Identify which cell holds the provided text, then report its (X, Y) central coordinate. 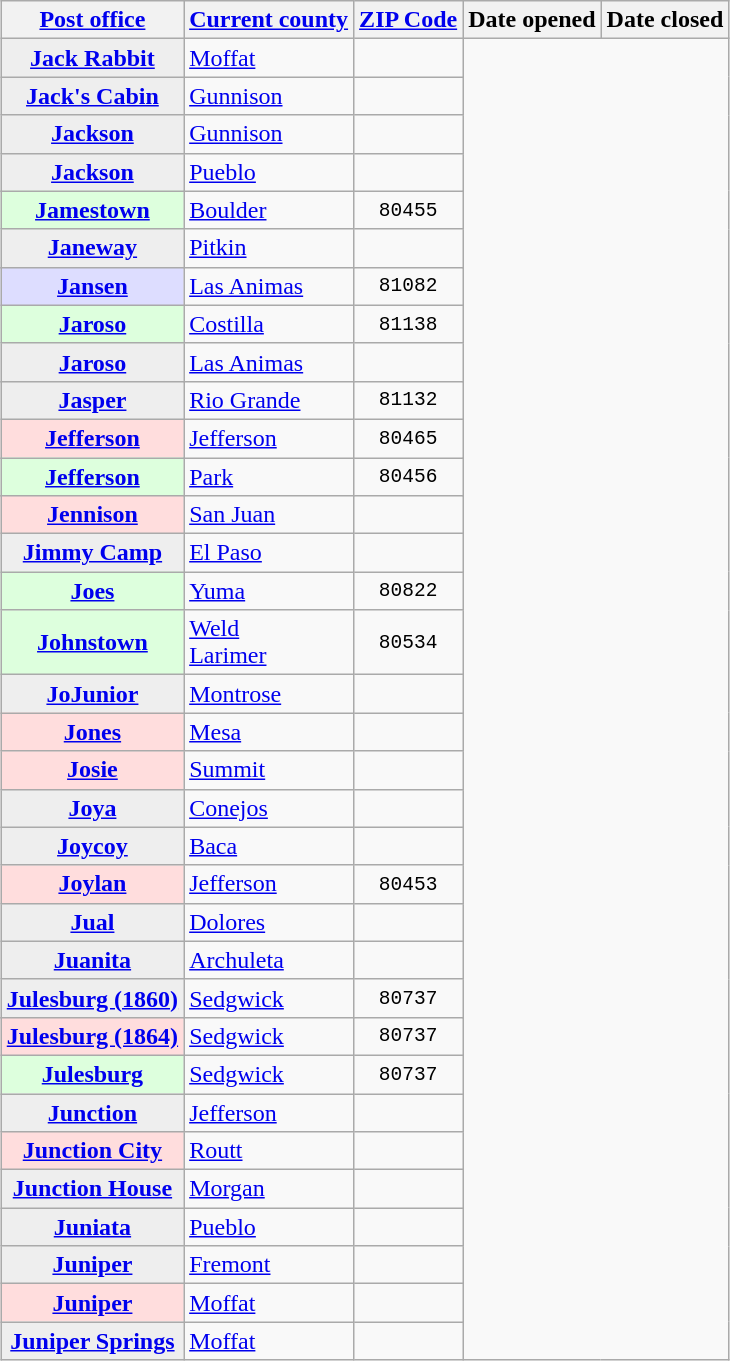
El Paso (269, 553)
Conejos (269, 808)
Jimmy Camp (92, 553)
Jack Rabbit (92, 58)
Pitkin (269, 248)
Costilla (269, 324)
Morgan (269, 1189)
Dolores (269, 922)
Mesa (269, 732)
81132 (408, 400)
Jansen (92, 286)
Joya (92, 808)
JoJunior (92, 694)
Janeway (92, 248)
Routt (269, 1151)
80822 (408, 591)
80456 (408, 477)
Rio Grande (269, 400)
WeldLarimer (269, 642)
Jamestown (92, 210)
81138 (408, 324)
Jual (92, 922)
Summit (269, 770)
80455 (408, 210)
Juniata (92, 1227)
Jasper (92, 400)
Montrose (269, 694)
Boulder (269, 210)
Jones (92, 732)
ZIP Code (408, 20)
Baca (269, 846)
Julesburg (1860) (92, 998)
Date closed (665, 20)
Julesburg (92, 1074)
Joes (92, 591)
Juniper Springs (92, 1341)
Jack's Cabin (92, 96)
Johnstown (92, 642)
Junction (92, 1113)
Park (269, 477)
Joylan (92, 884)
80534 (408, 642)
Julesburg (1864) (92, 1036)
Current county (269, 20)
San Juan (269, 515)
Juanita (92, 960)
Junction House (92, 1189)
Archuleta (269, 960)
Date opened (532, 20)
Yuma (269, 591)
81082 (408, 286)
80465 (408, 438)
Joycoy (92, 846)
80453 (408, 884)
Junction City (92, 1151)
Fremont (269, 1265)
Jennison (92, 515)
Post office (92, 20)
Josie (92, 770)
